Return the [x, y] coordinate for the center point of the cell that contains the specified text.  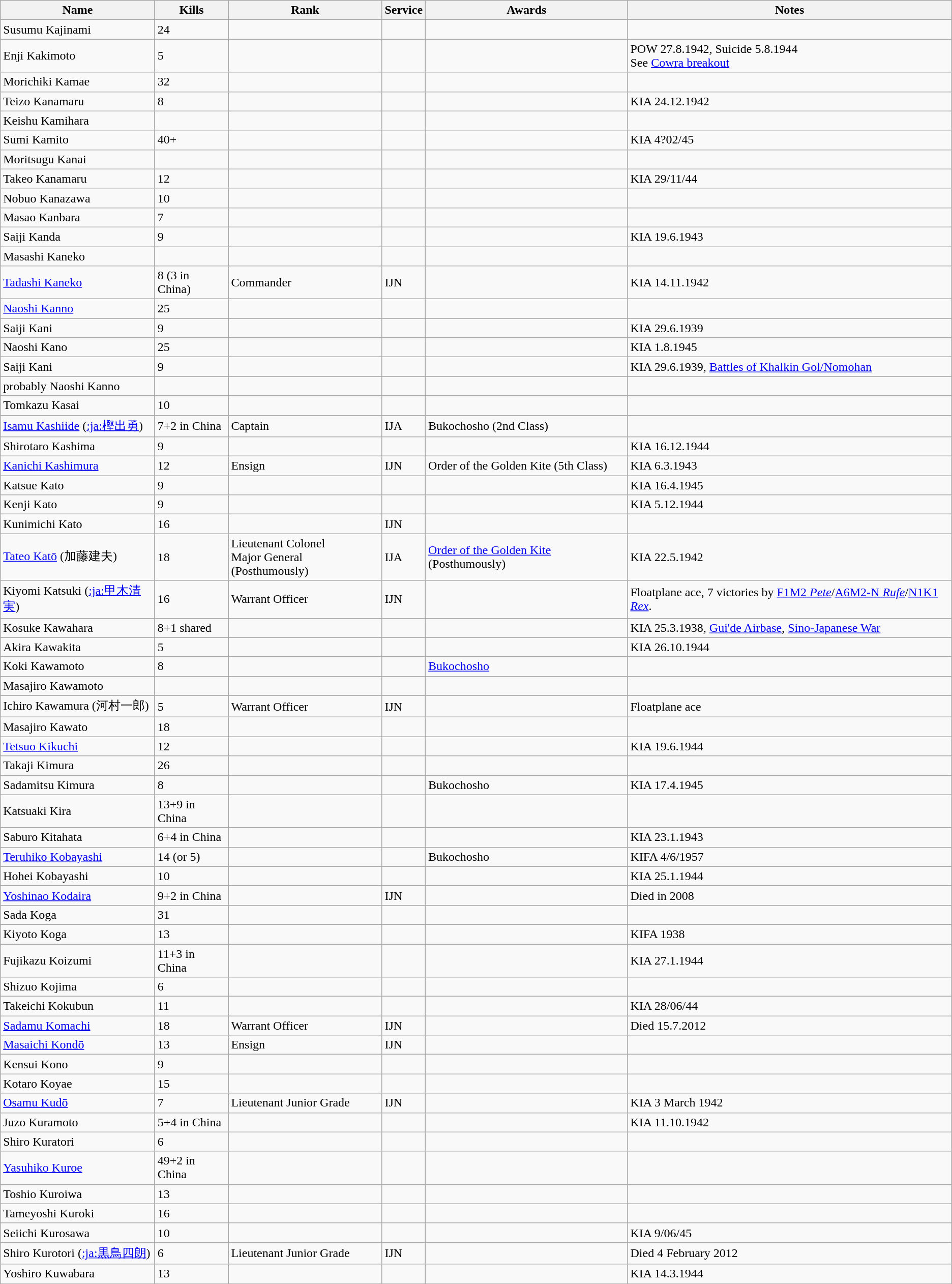
Takaji Kimura [77, 766]
Naoshi Kanno [77, 309]
Kunimichi Kato [77, 524]
Hohei Kobayashi [77, 876]
7+2 in China [191, 426]
Masaichi Kondō [77, 1045]
Osamu Kudō [77, 1103]
KIA 27.1.1944 [789, 960]
Teizo Kanamaru [77, 101]
Floatplane ace, 7 victories by F1M2 Pete/A6M2-N Rufe/N1K1 Rex. [789, 599]
Masajiro Kawamoto [77, 686]
Kotaro Koyae [77, 1084]
KIA 5.12.1944 [789, 505]
Masao Kanbara [77, 217]
15 [191, 1084]
9+2 in China [191, 895]
Floatplane ace [789, 706]
Saburo Kitahata [77, 837]
KIA 23.1.1943 [789, 837]
KIA 29.6.1939, Battles of Khalkin Gol/Nomohan [789, 367]
KIA 29/11/44 [789, 179]
Tetsuo Kikuchi [77, 746]
Koki Kawamoto [77, 666]
KIA 11.10.1942 [789, 1122]
8+1 shared [191, 628]
Morichiki Kamae [77, 82]
31 [191, 915]
KIA 1.8.1945 [789, 347]
Nobuo Kanazawa [77, 198]
32 [191, 82]
KIA 24.12.1942 [789, 101]
KIA 19.6.1944 [789, 746]
Shiro Kurotori (:ja:黒鳥四朗) [77, 1253]
Kanichi Kashimura [77, 466]
KIA 25.1.1944 [789, 876]
Katsuaki Kira [77, 811]
Bukochosho (2nd Class) [527, 426]
Sumi Kamito [77, 140]
40+ [191, 140]
Takeichi Kokubun [77, 1006]
14 (or 5) [191, 857]
6+4 in China [191, 837]
Keishu Kamihara [77, 121]
Kiyomi Katsuki (:ja:甲木清実) [77, 599]
Juzo Kuramoto [77, 1122]
Service [404, 10]
KIA 6.3.1943 [789, 466]
KIA 29.6.1939 [789, 328]
Order of the Golden Kite (Posthumously) [527, 557]
KIA 3 March 1942 [789, 1103]
Yoshinao Kodaira [77, 895]
Ichiro Kawamura (河村一郎) [77, 706]
Akira Kawakita [77, 647]
Kiyoto Koga [77, 934]
Order of the Golden Kite (5th Class) [527, 466]
KIA 16.4.1945 [789, 485]
Shirotaro Kashima [77, 447]
Died 4 February 2012 [789, 1253]
5+4 in China [191, 1122]
Awards [527, 10]
KIFA 1938 [789, 934]
KIA 28/06/44 [789, 1006]
Shiro Kuratori [77, 1142]
Shizuo Kojima [77, 987]
Kensui Kono [77, 1064]
Captain [305, 426]
Tadashi Kaneko [77, 283]
KIA 14.3.1944 [789, 1274]
KIA 26.10.1944 [789, 647]
Kenji Kato [77, 505]
Sada Koga [77, 915]
Masashi Kaneko [77, 256]
KIA 17.4.1945 [789, 785]
Seiichi Kurosawa [77, 1233]
Tomkazu Kasai [77, 405]
Rank [305, 10]
Fujikazu Koizumi [77, 960]
KIA 22.5.1942 [789, 557]
Toshio Kuroiwa [77, 1194]
Masajiro Kawato [77, 727]
Naoshi Kano [77, 347]
Tameyoshi Kuroki [77, 1213]
26 [191, 766]
24 [191, 30]
Commander [305, 283]
49+2 in China [191, 1168]
Teruhiko Kobayashi [77, 857]
Enji Kakimoto [77, 56]
Saiji Kanda [77, 237]
KIA 25.3.1938, Gui'de Airbase, Sino-Japanese War [789, 628]
13+9 in China [191, 811]
Kills [191, 10]
probably Naoshi Kanno [77, 386]
KIA 9/06/45 [789, 1233]
KIA 4?02/45 [789, 140]
Susumu Kajinami [77, 30]
Sadamitsu Kimura [77, 785]
KIA 16.12.1944 [789, 447]
Moritsugu Kanai [77, 159]
Yoshiro Kuwabara [77, 1274]
Died 15.7.2012 [789, 1026]
Tateo Katō (加藤建夫) [77, 557]
Lieutenant ColonelMajor General (Posthumously) [305, 557]
11+3 in China [191, 960]
KIA 19.6.1943 [789, 237]
11 [191, 1006]
Name [77, 10]
Katsue Kato [77, 485]
8 (3 in China) [191, 283]
Yasuhiko Kuroe [77, 1168]
Died in 2008 [789, 895]
Sadamu Komachi [77, 1026]
Takeo Kanamaru [77, 179]
Notes [789, 10]
Kosuke Kawahara [77, 628]
KIFA 4/6/1957 [789, 857]
POW 27.8.1942, Suicide 5.8.1944See Cowra breakout [789, 56]
Isamu Kashiide (:ja:樫出勇) [77, 426]
KIA 14.11.1942 [789, 283]
